Output the (x, y) coordinate of the center of the cell containing the given text.  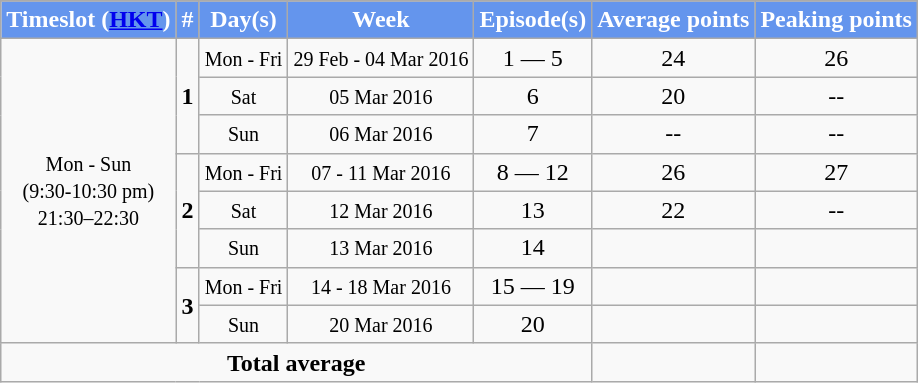
Average points (674, 20)
14 (533, 248)
Peaking points (836, 20)
13 (533, 210)
06 Mar 2016 (381, 134)
3 (188, 305)
Day(s) (244, 20)
27 (836, 172)
8 — 12 (533, 172)
07 - 11 Mar 2016 (381, 172)
05 Mar 2016 (381, 96)
22 (674, 210)
Mon - Sun(9:30-10:30 pm)21:30–22:30 (88, 191)
Timeslot (HKT) (88, 20)
1 (188, 96)
2 (188, 210)
Total average (296, 362)
20 Mar 2016 (381, 324)
12 Mar 2016 (381, 210)
24 (674, 58)
1 — 5 (533, 58)
# (188, 20)
Episode(s) (533, 20)
15 — 19 (533, 286)
14 - 18 Mar 2016 (381, 286)
Week (381, 20)
6 (533, 96)
29 Feb - 04 Mar 2016 (381, 58)
7 (533, 134)
13 Mar 2016 (381, 248)
